Scan for the cell matching the given text and deliver its [x, y] coordinate at center. 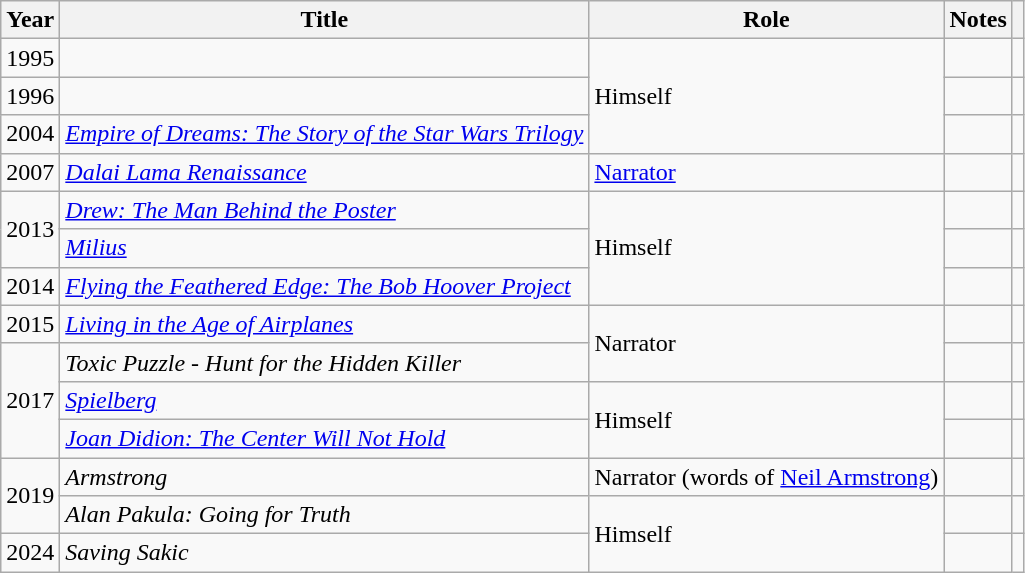
2014 [30, 286]
Saving Sakic [324, 553]
Narrator (words of Neil Armstrong) [766, 477]
Role [766, 20]
2013 [30, 229]
Drew: The Man Behind the Poster [324, 210]
2007 [30, 172]
Armstrong [324, 477]
Alan Pakula: Going for Truth [324, 515]
2004 [30, 134]
1995 [30, 58]
Year [30, 20]
2015 [30, 324]
Empire of Dreams: The Story of the Star Wars Trilogy [324, 134]
Joan Didion: The Center Will Not Hold [324, 438]
Milius [324, 248]
1996 [30, 96]
Spielberg [324, 400]
Notes [978, 20]
Title [324, 20]
Flying the Feathered Edge: The Bob Hoover Project [324, 286]
Living in the Age of Airplanes [324, 324]
Toxic Puzzle - Hunt for the Hidden Killer [324, 362]
Dalai Lama Renaissance [324, 172]
2017 [30, 400]
2019 [30, 496]
2024 [30, 553]
